Output the (X, Y) coordinate of the center of the cell containing the given text.  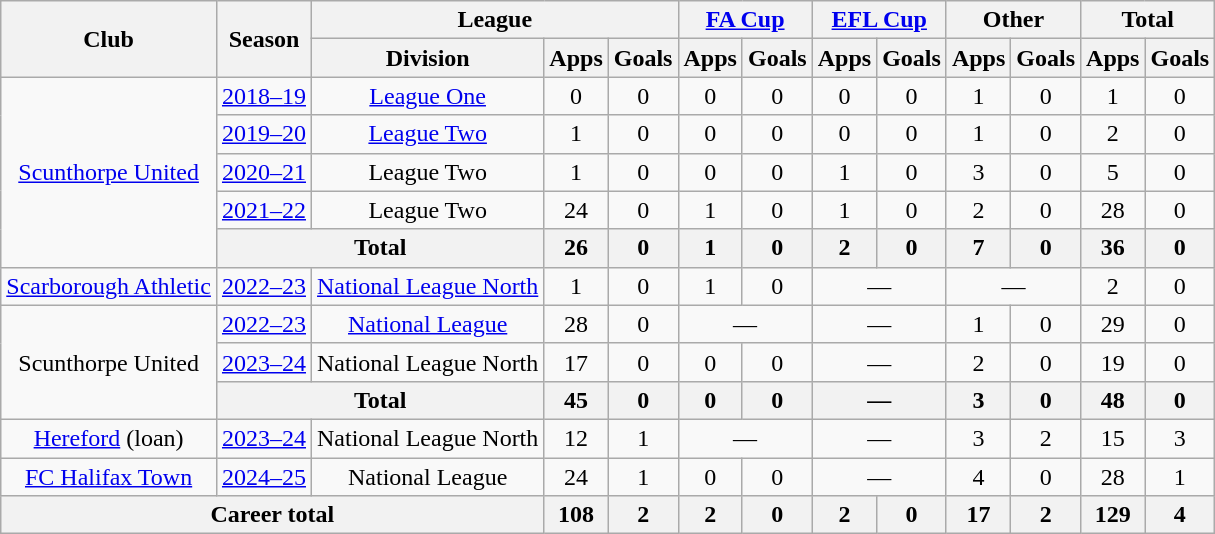
48 (1113, 400)
Scarborough Athletic (109, 286)
45 (576, 400)
7 (978, 248)
2024–25 (264, 477)
129 (1113, 515)
2020–21 (264, 172)
12 (576, 438)
EFL Cup (879, 20)
19 (1113, 362)
26 (576, 248)
36 (1113, 248)
Career total (272, 515)
Club (109, 39)
5 (1113, 172)
15 (1113, 438)
FC Halifax Town (109, 477)
Division (428, 58)
Hereford (loan) (109, 438)
Other (1013, 20)
League (495, 20)
108 (576, 515)
2019–20 (264, 134)
29 (1113, 324)
League One (428, 96)
2021–22 (264, 210)
FA Cup (745, 20)
Season (264, 39)
2018–19 (264, 96)
